Return the (X, Y) coordinate for the center point of the cell that contains the specified text.  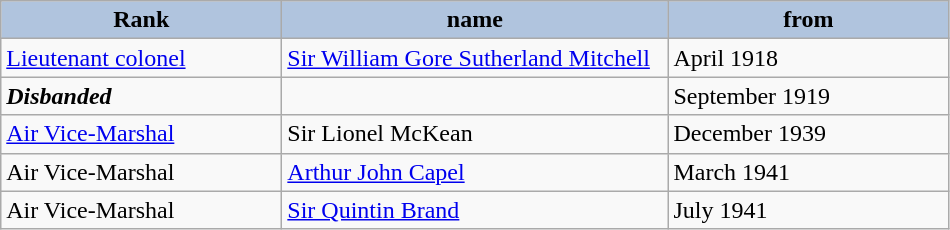
Lieutenant colonel (142, 58)
name (475, 20)
Disbanded (142, 96)
Sir William Gore Sutherland Mitchell (475, 58)
July 1941 (808, 210)
March 1941 (808, 172)
from (808, 20)
Sir Quintin Brand (475, 210)
April 1918 (808, 58)
September 1919 (808, 96)
Rank (142, 20)
Arthur John Capel (475, 172)
Sir Lionel McKean (475, 134)
December 1939 (808, 134)
